Detect which cell encompasses the target text, then output its (x, y) center coordinate. 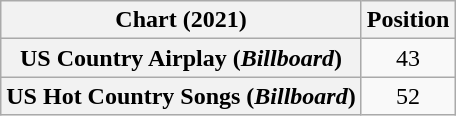
Position (408, 20)
US Country Airplay (Billboard) (181, 58)
43 (408, 58)
52 (408, 96)
Chart (2021) (181, 20)
US Hot Country Songs (Billboard) (181, 96)
